Find where the given text appears and provide that cell's center as [x, y] coordinate. 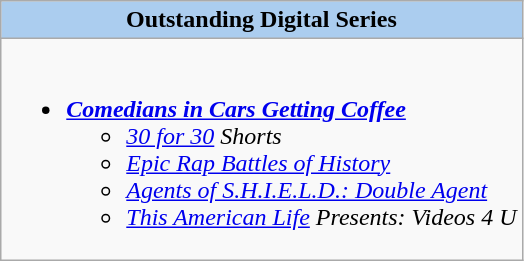
Outstanding Digital Series [262, 20]
